Find where the given text appears and provide that cell's center as [X, Y] coordinate. 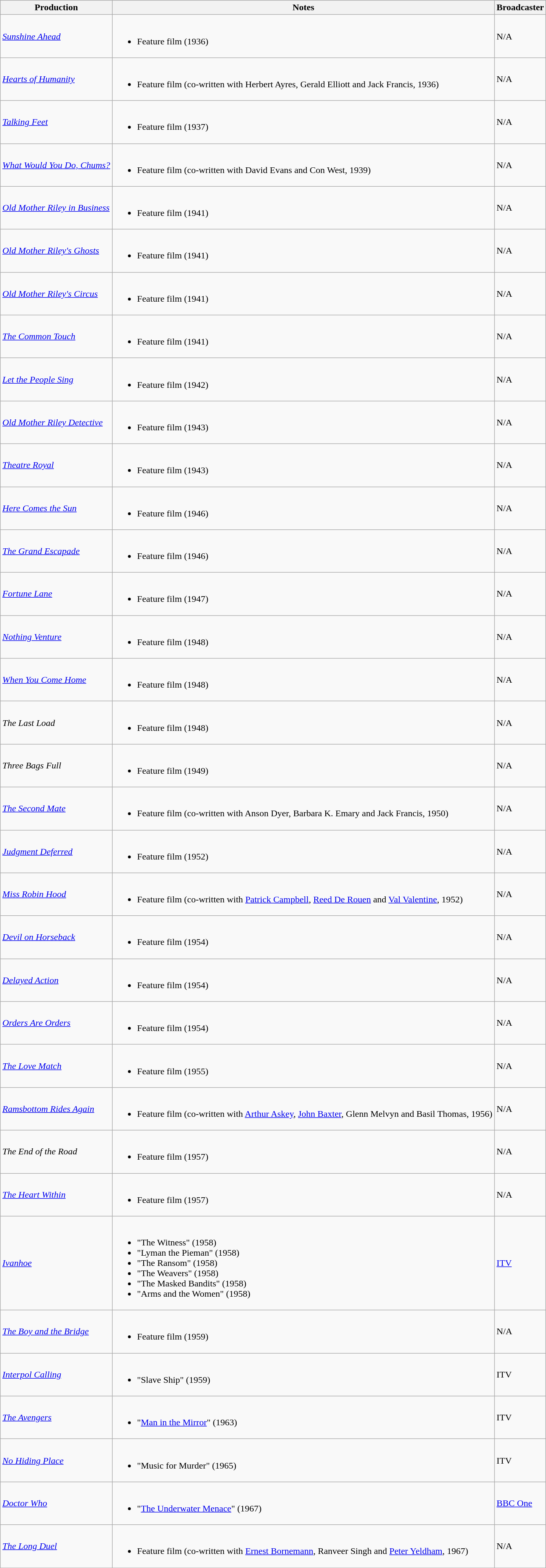
What Would You Do, Chums? [56, 165]
The Long Duel [56, 1546]
The Love Match [56, 1066]
Nothing Venture [56, 637]
Theatre Royal [56, 465]
Feature film (1959) [303, 1332]
Feature film (1942) [303, 379]
Old Mother Riley in Business [56, 208]
Delayed Action [56, 980]
No Hiding Place [56, 1460]
The Grand Escapade [56, 551]
Production [56, 8]
Ramsbottom Rides Again [56, 1109]
The Second Mate [56, 808]
Feature film (1952) [303, 852]
Doctor Who [56, 1503]
BBC One [520, 1503]
"Music for Murder" (1965) [303, 1460]
Ivanhoe [56, 1263]
"Slave Ship" (1959) [303, 1374]
Fortune Lane [56, 594]
When You Come Home [56, 680]
Feature film (1955) [303, 1066]
Let the People Sing [56, 379]
Interpol Calling [56, 1374]
Feature film (co-written with Arthur Askey, John Baxter, Glenn Melvyn and Basil Thomas, 1956) [303, 1109]
"Man in the Mirror" (1963) [303, 1418]
The Heart Within [56, 1195]
Feature film (co-written with Anson Dyer, Barbara K. Emary and Jack Francis, 1950) [303, 808]
Feature film (co-written with Patrick Campbell, Reed De Rouen and Val Valentine, 1952) [303, 894]
Here Comes the Sun [56, 508]
Feature film (co-written with Ernest Bornemann, Ranveer Singh and Peter Yeldham, 1967) [303, 1546]
Old Mother Riley Detective [56, 422]
Feature film (co-written with David Evans and Con West, 1939) [303, 165]
Talking Feet [56, 122]
Feature film (1949) [303, 766]
Feature film (1947) [303, 594]
Feature film (1937) [303, 122]
Hearts of Humanity [56, 79]
The End of the Road [56, 1151]
"The Witness" (1958)"Lyman the Pieman" (1958)"The Ransom" (1958)"The Weavers" (1958)"The Masked Bandits" (1958)"Arms and the Women" (1958) [303, 1263]
Old Mother Riley's Circus [56, 294]
Devil on Horseback [56, 937]
Judgment Deferred [56, 852]
The Boy and the Bridge [56, 1332]
The Avengers [56, 1418]
Sunshine Ahead [56, 36]
"The Underwater Menace" (1967) [303, 1503]
Three Bags Full [56, 766]
Notes [303, 8]
Orders Are Orders [56, 1023]
The Common Touch [56, 336]
Feature film (co-written with Herbert Ayres, Gerald Elliott and Jack Francis, 1936) [303, 79]
Broadcaster [520, 8]
Old Mother Riley's Ghosts [56, 250]
Miss Robin Hood [56, 894]
Feature film (1936) [303, 36]
The Last Load [56, 723]
